Capture the cell that displays the provided text and extract its [X, Y] central coordinate. 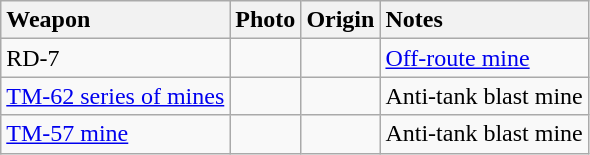
Weapon [116, 20]
Origin [340, 20]
RD-7 [116, 58]
TM-62 series of mines [116, 96]
TM-57 mine [116, 134]
Off-route mine [484, 58]
Notes [484, 20]
Photo [266, 20]
